Determine the (X, Y) coordinate at the center of the cell enclosing the given text.  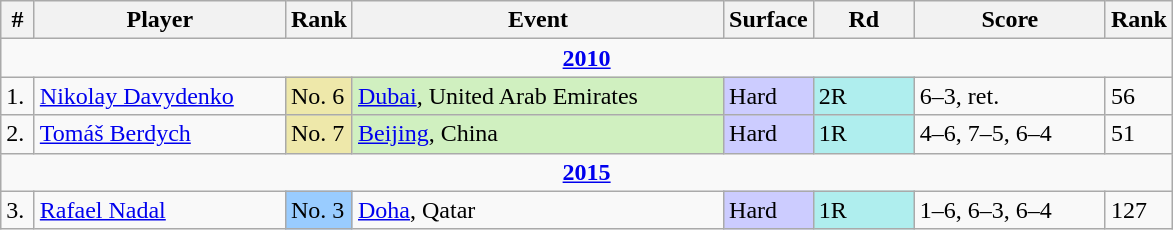
Beijing, China (538, 134)
No. 6 (318, 96)
1. (18, 96)
No. 3 (318, 210)
No. 7 (318, 134)
1–6, 6–3, 6–4 (1010, 210)
2. (18, 134)
2010 (587, 58)
51 (1138, 134)
Tomáš Berdych (160, 134)
6–3, ret. (1010, 96)
Score (1010, 20)
Doha, Qatar (538, 210)
Dubai, United Arab Emirates (538, 96)
Surface (769, 20)
4–6, 7–5, 6–4 (1010, 134)
# (18, 20)
3. (18, 210)
56 (1138, 96)
127 (1138, 210)
Nikolay Davydenko (160, 96)
2015 (587, 172)
2R (864, 96)
Rafael Nadal (160, 210)
Rd (864, 20)
Player (160, 20)
Event (538, 20)
